Locate the cell with the specified text and output its (x, y) center coordinate. 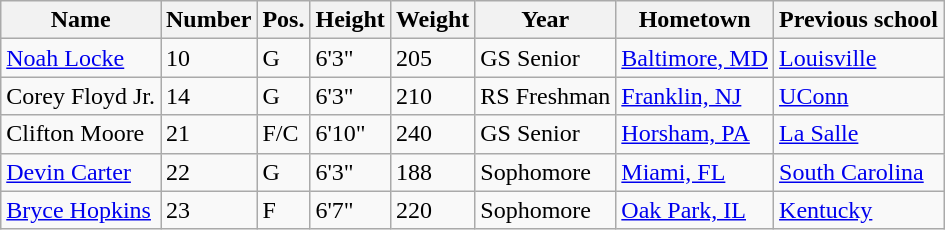
210 (432, 96)
10 (208, 58)
23 (208, 210)
Miami, FL (695, 172)
Noah Locke (81, 58)
Pos. (284, 20)
La Salle (859, 134)
Horsham, PA (695, 134)
Devin Carter (81, 172)
Kentucky (859, 210)
21 (208, 134)
Previous school (859, 20)
UConn (859, 96)
RS Freshman (546, 96)
F/C (284, 134)
205 (432, 58)
240 (432, 134)
6'10" (350, 134)
Number (208, 20)
Oak Park, IL (695, 210)
Bryce Hopkins (81, 210)
Weight (432, 20)
Height (350, 20)
Baltimore, MD (695, 58)
14 (208, 96)
Louisville (859, 58)
Franklin, NJ (695, 96)
Clifton Moore (81, 134)
6'7" (350, 210)
Corey Floyd Jr. (81, 96)
Year (546, 20)
220 (432, 210)
Name (81, 20)
South Carolina (859, 172)
22 (208, 172)
Hometown (695, 20)
F (284, 210)
188 (432, 172)
